Determine the [X, Y] coordinate at the center of the cell enclosing the given text.  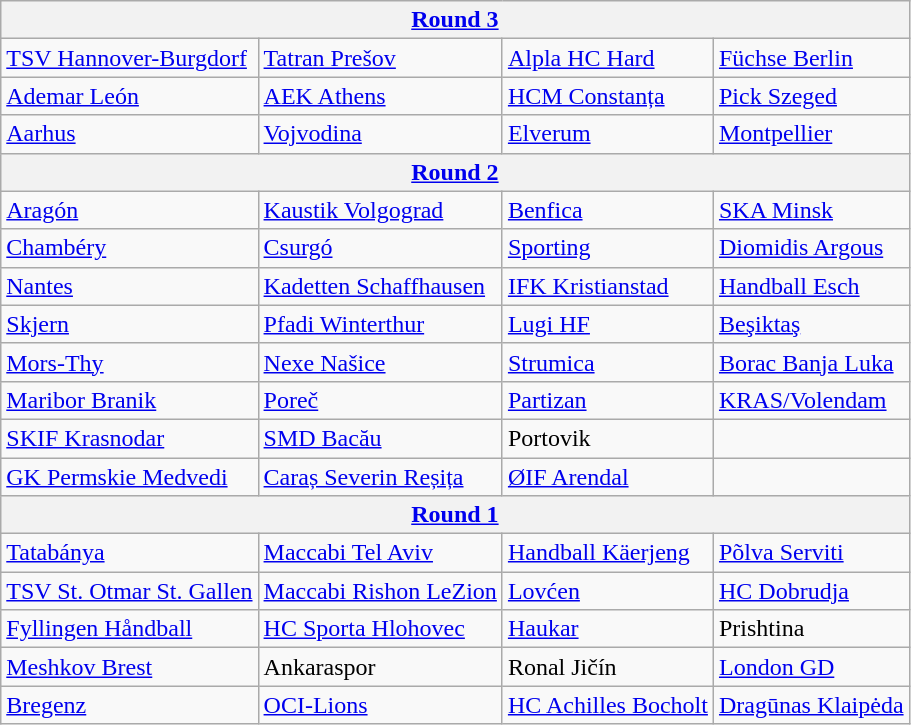
Tatabánya [130, 553]
Round 1 [455, 515]
HC Achilles Bocholt [608, 705]
Põlva Serviti [811, 553]
Chambéry [130, 248]
Ronal Jičín [608, 667]
Caraș Severin Reșița [380, 477]
OCI-Lions [380, 705]
AEK Athens [380, 96]
GK Permskie Medvedi [130, 477]
HC Dobrudja [811, 591]
Prishtina [811, 629]
Partizan [608, 400]
Bregenz [130, 705]
Pick Szeged [811, 96]
Skjern [130, 324]
Ankaraspor [380, 667]
Mors-Thy [130, 362]
Elverum [608, 134]
TSV St. Otmar St. Gallen [130, 591]
Lovćen [608, 591]
HC Sporta Hlohovec [380, 629]
IFK Kristianstad [608, 286]
Kadetten Schaffhausen [380, 286]
Maribor Branik [130, 400]
Round 2 [455, 172]
Lugi HF [608, 324]
SKIF Krasnodar [130, 438]
Csurgó [380, 248]
Sporting [608, 248]
Poreč [380, 400]
KRAS/Volendam [811, 400]
Ademar León [130, 96]
Aragón [130, 210]
Handball Käerjeng [608, 553]
Füchse Berlin [811, 58]
Borac Banja Luka [811, 362]
Kaustik Volgograd [380, 210]
Vojvodina [380, 134]
Nexe Našice [380, 362]
Strumica [608, 362]
Meshkov Brest [130, 667]
Maccabi Tel Aviv [380, 553]
Alpla HC Hard [608, 58]
Aarhus [130, 134]
Dragūnas Klaipėda [811, 705]
Portovik [608, 438]
SMD Bacău [380, 438]
Benfica [608, 210]
HCM Constanța [608, 96]
Handball Esch [811, 286]
Nantes [130, 286]
London GD [811, 667]
ØIF Arendal [608, 477]
Diomidis Argous [811, 248]
Tatran Prešov [380, 58]
Fyllingen Håndball [130, 629]
Round 3 [455, 20]
Montpellier [811, 134]
TSV Hannover-Burgdorf [130, 58]
Beşiktaş [811, 324]
SKA Minsk [811, 210]
Pfadi Winterthur [380, 324]
Maccabi Rishon LeZion [380, 591]
Haukar [608, 629]
